Locate the cell with the specified text and output its [x, y] center coordinate. 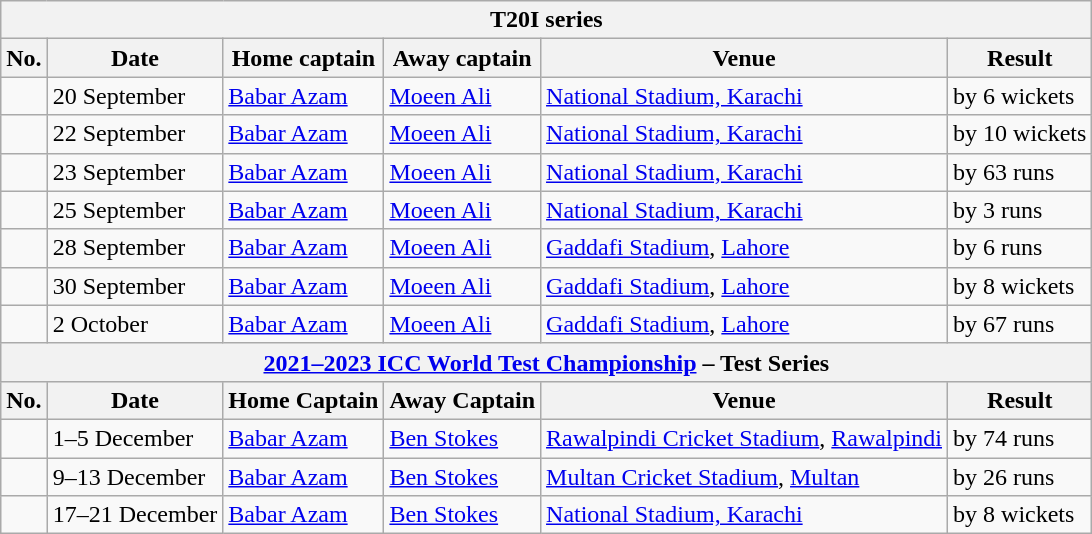
Away Captain [462, 400]
Away captain [462, 58]
Multan Cricket Stadium, Multan [744, 477]
17–21 December [135, 515]
23 September [135, 172]
Home Captain [304, 400]
by 10 wickets [1020, 134]
by 63 runs [1020, 172]
by 67 runs [1020, 324]
30 September [135, 286]
25 September [135, 210]
by 74 runs [1020, 438]
20 September [135, 96]
2021–2023 ICC World Test Championship – Test Series [546, 362]
22 September [135, 134]
T20I series [546, 20]
2 October [135, 324]
Rawalpindi Cricket Stadium, Rawalpindi [744, 438]
1–5 December [135, 438]
by 26 runs [1020, 477]
by 6 runs [1020, 248]
9–13 December [135, 477]
Home captain [304, 58]
by 3 runs [1020, 210]
by 6 wickets [1020, 96]
28 September [135, 248]
